Pinpoint the cell where the given text exists, returning its [X, Y] midpoint coordinate. 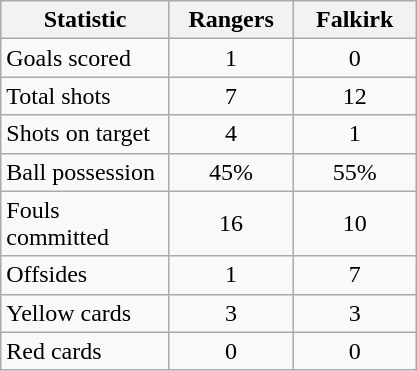
Rangers [231, 20]
4 [231, 134]
Shots on target [86, 134]
10 [355, 224]
55% [355, 172]
16 [231, 224]
Falkirk [355, 20]
Offsides [86, 275]
Red cards [86, 351]
Fouls committed [86, 224]
12 [355, 96]
45% [231, 172]
Statistic [86, 20]
Goals scored [86, 58]
Yellow cards [86, 313]
Total shots [86, 96]
Ball possession [86, 172]
